Return (X, Y) of the center of cell containing provided text 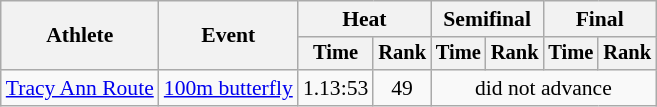
49 (402, 88)
Tracy Ann Route (80, 88)
Heat (364, 19)
1.13:53 (336, 88)
Event (228, 36)
Athlete (80, 36)
did not advance (544, 88)
Semifinal (487, 19)
100m butterfly (228, 88)
Final (599, 19)
